Output the (X, Y) coordinate of the center of the cell containing the given text.  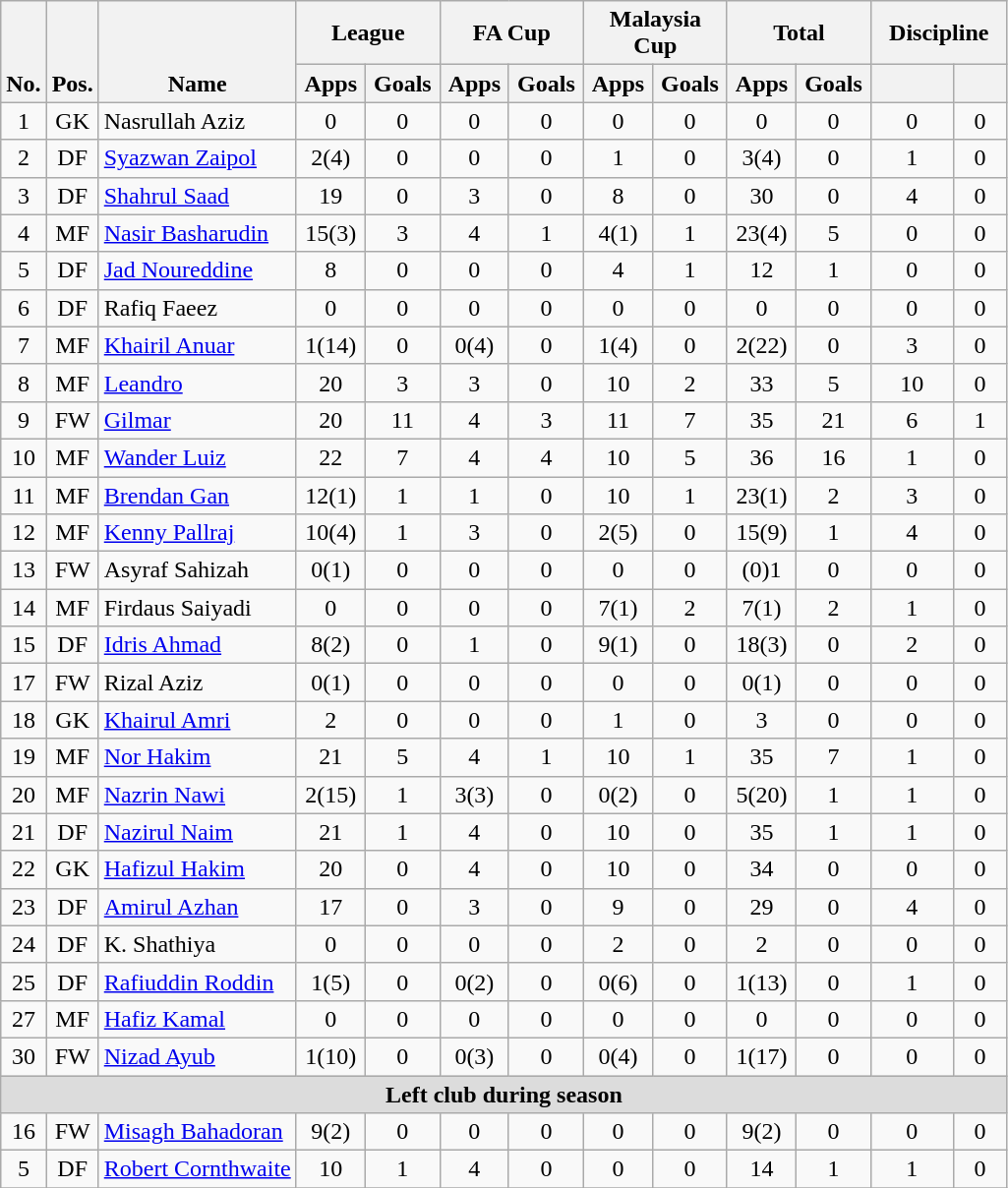
Nizad Ayub (197, 1056)
5(20) (761, 795)
Brendan Gan (197, 495)
K. Shathiya (197, 944)
29 (761, 907)
Asyraf Sahizah (197, 570)
Syazwan Zaipol (197, 158)
3(4) (761, 158)
Idris Ahmad (197, 645)
33 (761, 383)
36 (761, 457)
Left club during season (504, 1095)
15 (24, 645)
15(3) (330, 233)
Nazrin Nawi (197, 795)
Name (197, 51)
4(1) (618, 233)
23 (24, 907)
Wander Luiz (197, 457)
Total (799, 33)
15(9) (761, 533)
2(15) (330, 795)
Khairul Amri (197, 720)
Amirul Azhan (197, 907)
Rafiuddin Roddin (197, 981)
18 (24, 720)
8(2) (330, 645)
Leandro (197, 383)
(0)1 (761, 570)
34 (761, 869)
Hafiz Kamal (197, 1019)
1(5) (330, 981)
2(4) (330, 158)
3(3) (474, 795)
18(3) (761, 645)
Malaysia Cup (655, 33)
Jad Noureddine (197, 270)
FA Cup (511, 33)
12(1) (330, 495)
1(10) (330, 1056)
Shahrul Saad (197, 196)
Rafiq Faeez (197, 308)
2(5) (618, 533)
0(3) (474, 1056)
Khairil Anuar (197, 345)
League (368, 33)
9(1) (618, 645)
Pos. (73, 51)
27 (24, 1019)
10(4) (330, 533)
Gilmar (197, 420)
2(22) (761, 345)
Discipline (938, 33)
Nasir Basharudin (197, 233)
Rizal Aziz (197, 683)
No. (24, 51)
1(13) (761, 981)
Nazirul Naim (197, 832)
23(1) (761, 495)
1(17) (761, 1056)
13 (24, 570)
Robert Cornthwaite (197, 1169)
Hafizul Hakim (197, 869)
Nor Hakim (197, 757)
Nasrullah Aziz (197, 121)
1(4) (618, 345)
0(6) (618, 981)
Firdaus Saiyadi (197, 608)
24 (24, 944)
25 (24, 981)
1(14) (330, 345)
23(4) (761, 233)
Kenny Pallraj (197, 533)
Misagh Bahadoran (197, 1132)
